Pinpoint the cell where the given text exists, returning its [X, Y] midpoint coordinate. 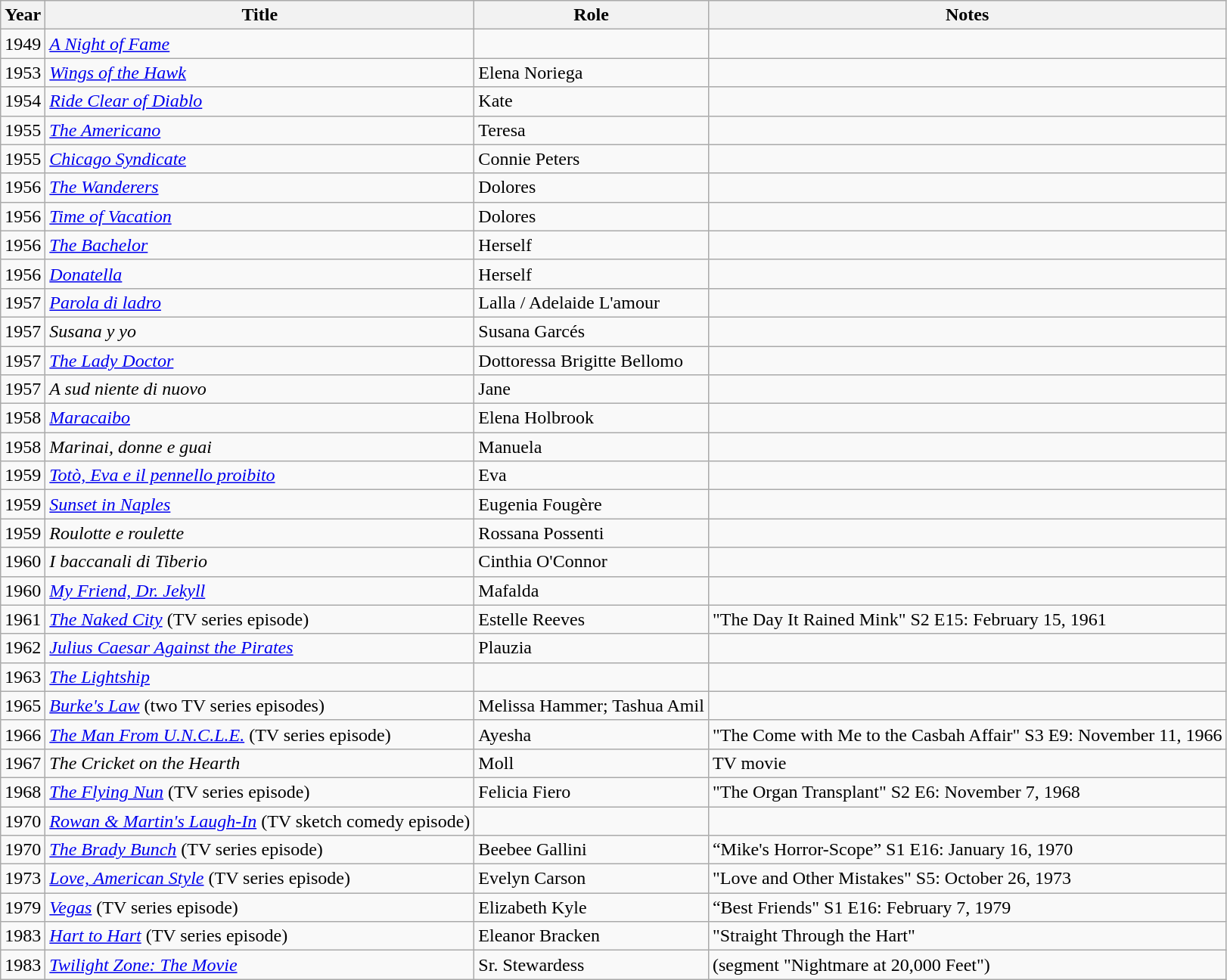
“Mike's Horror-Scope” S1 E16: January 16, 1970 [967, 850]
Estelle Reeves [592, 619]
Notes [967, 15]
1968 [23, 792]
Eugenia Fougère [592, 504]
Roulotte e roulette [260, 533]
Time of Vacation [260, 216]
A sud niente di nuovo [260, 389]
Cinthia O'Connor [592, 562]
1973 [23, 879]
The Naked City (TV series episode) [260, 619]
Donatella [260, 274]
My Friend, Dr. Jekyll [260, 591]
“Best Friends" S1 E16: February 7, 1979 [967, 907]
The Brady Bunch (TV series episode) [260, 850]
Manuela [592, 447]
1966 [23, 734]
Sunset in Naples [260, 504]
TV movie [967, 763]
Wings of the Hawk [260, 73]
Susana Garcés [592, 331]
Totò, Eva e il pennello proibito [260, 476]
Sr. Stewardess [592, 965]
Ride Clear of Diablo [260, 101]
"Love and Other Mistakes" S5: October 26, 1973 [967, 879]
Plauzia [592, 648]
"The Organ Transplant" S2 E6: November 7, 1968 [967, 792]
Susana y yo [260, 331]
I baccanali di Tiberio [260, 562]
(segment "Nightmare at 20,000 Feet") [967, 965]
Rowan & Martin's Laugh-In (TV sketch comedy episode) [260, 820]
Connie Peters [592, 159]
"The Day It Rained Mink" S2 E15: February 15, 1961 [967, 619]
Elizabeth Kyle [592, 907]
1965 [23, 706]
Eva [592, 476]
1953 [23, 73]
Chicago Syndicate [260, 159]
The Lady Doctor [260, 361]
Hart to Hart (TV series episode) [260, 936]
1963 [23, 677]
Evelyn Carson [592, 879]
Maracaibo [260, 418]
1962 [23, 648]
Beebee Gallini [592, 850]
Teresa [592, 130]
Lalla / Adelaide L'amour [592, 302]
Melissa Hammer; Tashua Amil [592, 706]
1949 [23, 44]
Love, American Style (TV series episode) [260, 879]
The Flying Nun (TV series episode) [260, 792]
Rossana Possenti [592, 533]
1979 [23, 907]
Jane [592, 389]
Elena Noriega [592, 73]
The Bachelor [260, 245]
"Straight Through the Hart" [967, 936]
The Lightship [260, 677]
Eleanor Bracken [592, 936]
Role [592, 15]
The Americano [260, 130]
Parola di ladro [260, 302]
Moll [592, 763]
Marinai, donne e guai [260, 447]
1961 [23, 619]
Title [260, 15]
1967 [23, 763]
Julius Caesar Against the Pirates [260, 648]
Felicia Fiero [592, 792]
Year [23, 15]
Mafalda [592, 591]
The Cricket on the Hearth [260, 763]
Twilight Zone: The Movie [260, 965]
Burke's Law (two TV series episodes) [260, 706]
The Man From U.N.C.L.E. (TV series episode) [260, 734]
A Night of Fame [260, 44]
Vegas (TV series episode) [260, 907]
"The Come with Me to the Casbah Affair" S3 E9: November 11, 1966 [967, 734]
1954 [23, 101]
Elena Holbrook [592, 418]
Ayesha [592, 734]
Kate [592, 101]
The Wanderers [260, 188]
Dottoressa Brigitte Bellomo [592, 361]
